For the text-containing cell, return its midpoint in [X, Y] coordinate format. 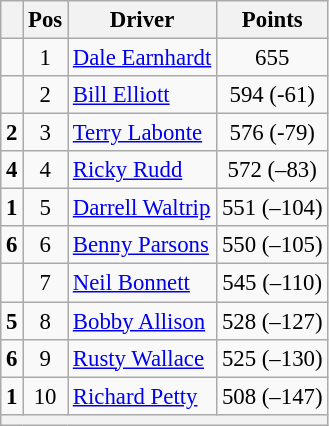
Neil Bonnett [142, 283]
Darrell Waltrip [142, 208]
Pos [46, 20]
Driver [142, 20]
655 [272, 58]
Points [272, 20]
Benny Parsons [142, 245]
Terry Labonte [142, 133]
Bill Elliott [142, 95]
576 (-79) [272, 133]
Bobby Allison [142, 321]
3 [46, 133]
545 (–110) [272, 283]
9 [46, 358]
550 (–105) [272, 245]
Ricky Rudd [142, 170]
8 [46, 321]
594 (-61) [272, 95]
528 (–127) [272, 321]
525 (–130) [272, 358]
7 [46, 283]
10 [46, 396]
Dale Earnhardt [142, 58]
572 (–83) [272, 170]
Richard Petty [142, 396]
Rusty Wallace [142, 358]
508 (–147) [272, 396]
551 (–104) [272, 208]
